Extract the (X, Y) coordinate from the center of the cell holding the provided text.  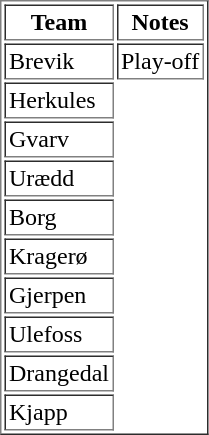
Kjapp (58, 412)
Borg (58, 218)
Gvarv (58, 140)
Brevik (58, 62)
Drangedal (58, 374)
Gjerpen (58, 296)
Kragerø (58, 256)
Ulefoss (58, 334)
Team (58, 22)
Play-off (160, 62)
Urædd (58, 178)
Notes (160, 22)
Herkules (58, 100)
